Locate the cell with the specified text and output its (X, Y) center coordinate. 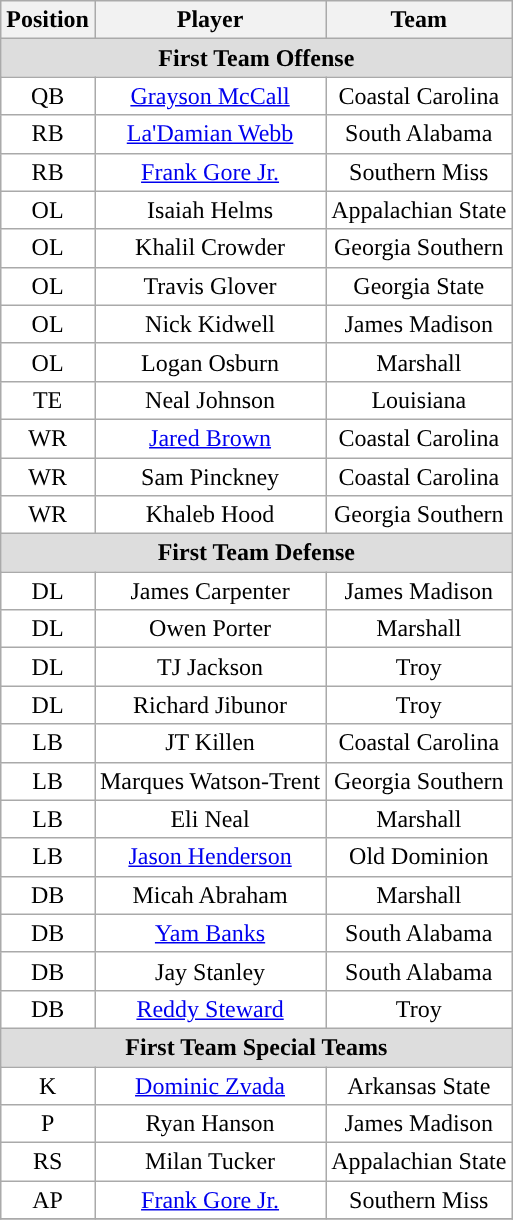
First Team Offense (256, 58)
Georgia State (419, 286)
Team (419, 20)
La'Damian Webb (210, 134)
Richard Jibunor (210, 705)
TJ Jackson (210, 667)
Player (210, 20)
Grayson McCall (210, 96)
P (48, 1124)
Marques Watson-Trent (210, 781)
Yam Banks (210, 933)
Old Dominion (419, 857)
First Team Special Teams (256, 1047)
First Team Defense (256, 553)
Dominic Zvada (210, 1085)
Isaiah Helms (210, 210)
Nick Kidwell (210, 324)
QB (48, 96)
Eli Neal (210, 819)
Micah Abraham (210, 895)
Arkansas State (419, 1085)
Milan Tucker (210, 1162)
AP (48, 1200)
RS (48, 1162)
Logan Osburn (210, 362)
Travis Glover (210, 286)
Khaleb Hood (210, 515)
JT Killen (210, 743)
Ryan Hanson (210, 1124)
TE (48, 400)
Jay Stanley (210, 971)
Khalil Crowder (210, 248)
Position (48, 20)
K (48, 1085)
Jason Henderson (210, 857)
Reddy Steward (210, 1009)
Louisiana (419, 400)
Sam Pinckney (210, 477)
Owen Porter (210, 629)
Jared Brown (210, 438)
Neal Johnson (210, 400)
James Carpenter (210, 591)
